Output the (x, y) coordinate of the center of the cell containing the given text.  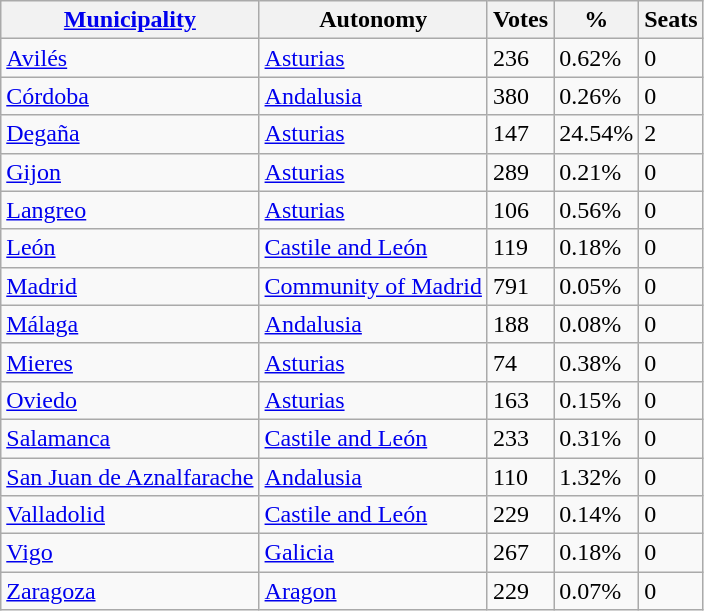
Málaga (130, 324)
119 (520, 248)
Degaña (130, 134)
0.31% (596, 438)
0.62% (596, 58)
Seats (671, 20)
0.07% (596, 591)
Madrid (130, 286)
Autonomy (373, 20)
267 (520, 553)
León (130, 248)
Vigo (130, 553)
Valladolid (130, 515)
0.56% (596, 210)
163 (520, 400)
0.38% (596, 362)
110 (520, 477)
Zaragoza (130, 591)
0.08% (596, 324)
106 (520, 210)
Córdoba (130, 96)
Galicia (373, 553)
0.05% (596, 286)
0.14% (596, 515)
0.26% (596, 96)
Salamanca (130, 438)
791 (520, 286)
0.15% (596, 400)
Aragon (373, 591)
1.32% (596, 477)
Votes (520, 20)
2 (671, 134)
Langreo (130, 210)
% (596, 20)
24.54% (596, 134)
233 (520, 438)
San Juan de Aznalfarache (130, 477)
Oviedo (130, 400)
236 (520, 58)
Community of Madrid (373, 286)
Mieres (130, 362)
0.21% (596, 172)
188 (520, 324)
74 (520, 362)
Municipality (130, 20)
380 (520, 96)
Gijon (130, 172)
147 (520, 134)
Avilés (130, 58)
289 (520, 172)
